Detect which cell encompasses the target text, then output its (x, y) center coordinate. 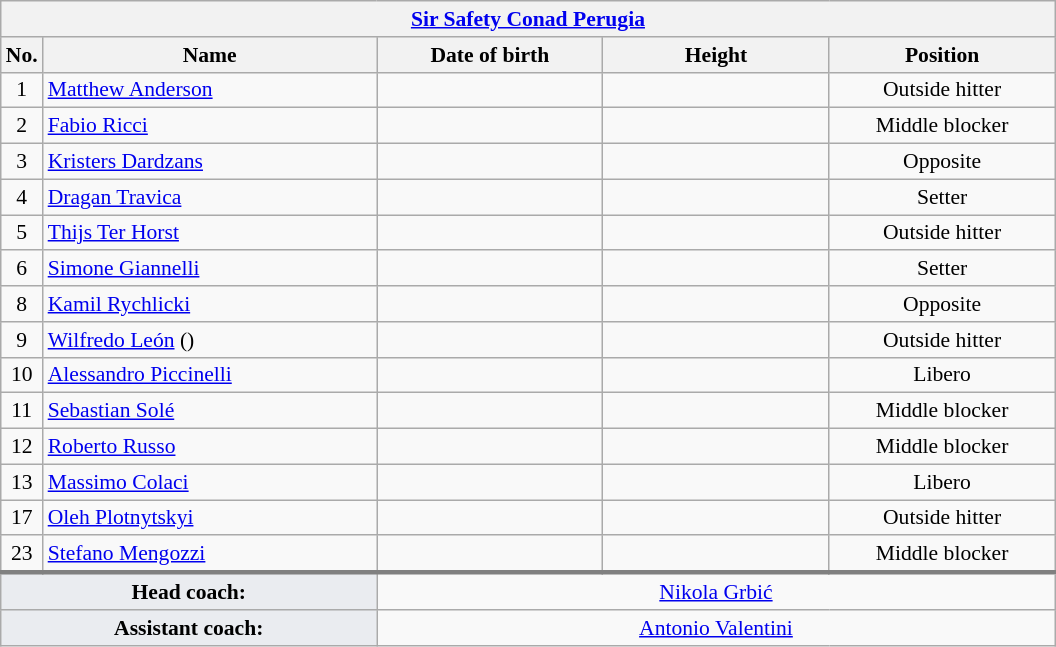
3 (22, 162)
1 (22, 90)
Antonio Valentini (716, 628)
10 (22, 375)
Matthew Anderson (210, 90)
Thijs Ter Horst (210, 233)
8 (22, 304)
Roberto Russo (210, 447)
9 (22, 340)
4 (22, 197)
Date of birth (490, 55)
Nikola Grbić (716, 592)
11 (22, 411)
No. (22, 55)
Head coach: (189, 592)
Kamil Rychlicki (210, 304)
Stefano Mengozzi (210, 554)
Simone Giannelli (210, 269)
Assistant coach: (189, 628)
Height (716, 55)
Fabio Ricci (210, 126)
Kristers Dardzans (210, 162)
2 (22, 126)
Sir Safety Conad Perugia (528, 19)
13 (22, 482)
Position (942, 55)
Alessandro Piccinelli (210, 375)
Massimo Colaci (210, 482)
23 (22, 554)
17 (22, 518)
Wilfredo León () (210, 340)
Oleh Plotnytskyi (210, 518)
6 (22, 269)
Sebastian Solé (210, 411)
Name (210, 55)
5 (22, 233)
Dragan Travica (210, 197)
12 (22, 447)
